Detect which cell encompasses the target text, then output its [x, y] center coordinate. 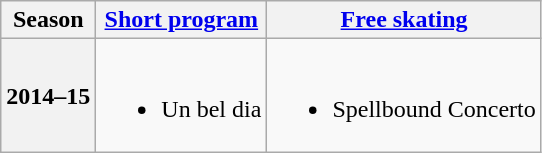
Spellbound Concerto [404, 96]
Season [48, 20]
2014–15 [48, 96]
Short program [182, 20]
Free skating [404, 20]
Un bel dia [182, 96]
